Identify which cell holds the provided text, then report its [X, Y] central coordinate. 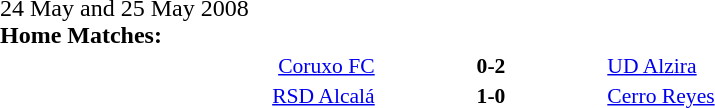
0-2 [492, 66]
